Return [x, y] of the center of cell containing provided text 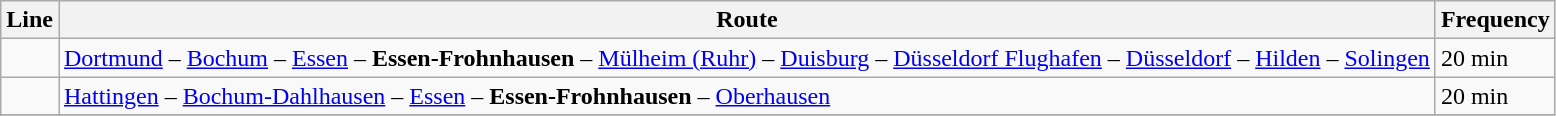
Line [30, 20]
Dortmund – Bochum – Essen – Essen-Frohnhausen – Mülheim (Ruhr) – Duisburg – Düsseldorf Flughafen – Düsseldorf – Hilden – Solingen [746, 58]
Hattingen – Bochum-Dahlhausen – Essen – Essen-Frohnhausen – Oberhausen [746, 96]
Route [746, 20]
Frequency [1495, 20]
